Determine the (x, y) coordinate at the center of the cell enclosing the given text.  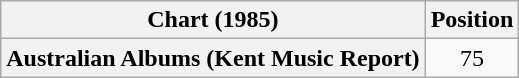
Chart (1985) (213, 20)
75 (472, 58)
Position (472, 20)
Australian Albums (Kent Music Report) (213, 58)
